Search for the cell housing the specified text and yield its [x, y] center coordinate. 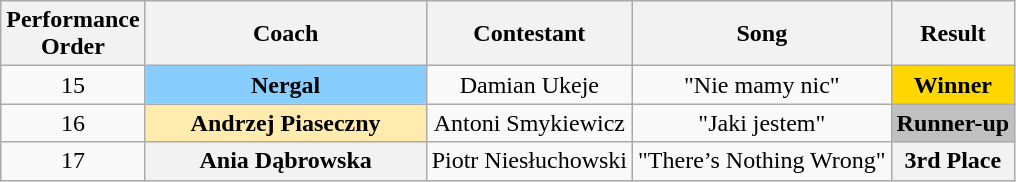
"There’s Nothing Wrong" [762, 161]
Coach [286, 34]
Antoni Smykiewicz [529, 123]
Damian Ukeje [529, 85]
3rd Place [953, 161]
Song [762, 34]
"Jaki jestem" [762, 123]
Result [953, 34]
Nergal [286, 85]
Winner [953, 85]
Piotr Niesłuchowski [529, 161]
Contestant [529, 34]
16 [73, 123]
17 [73, 161]
Runner-up [953, 123]
Andrzej Piaseczny [286, 123]
15 [73, 85]
"Nie mamy nic" [762, 85]
Ania Dąbrowska [286, 161]
Performance Order [73, 34]
